Extract the (x, y) coordinate from the center of the cell holding the provided text.  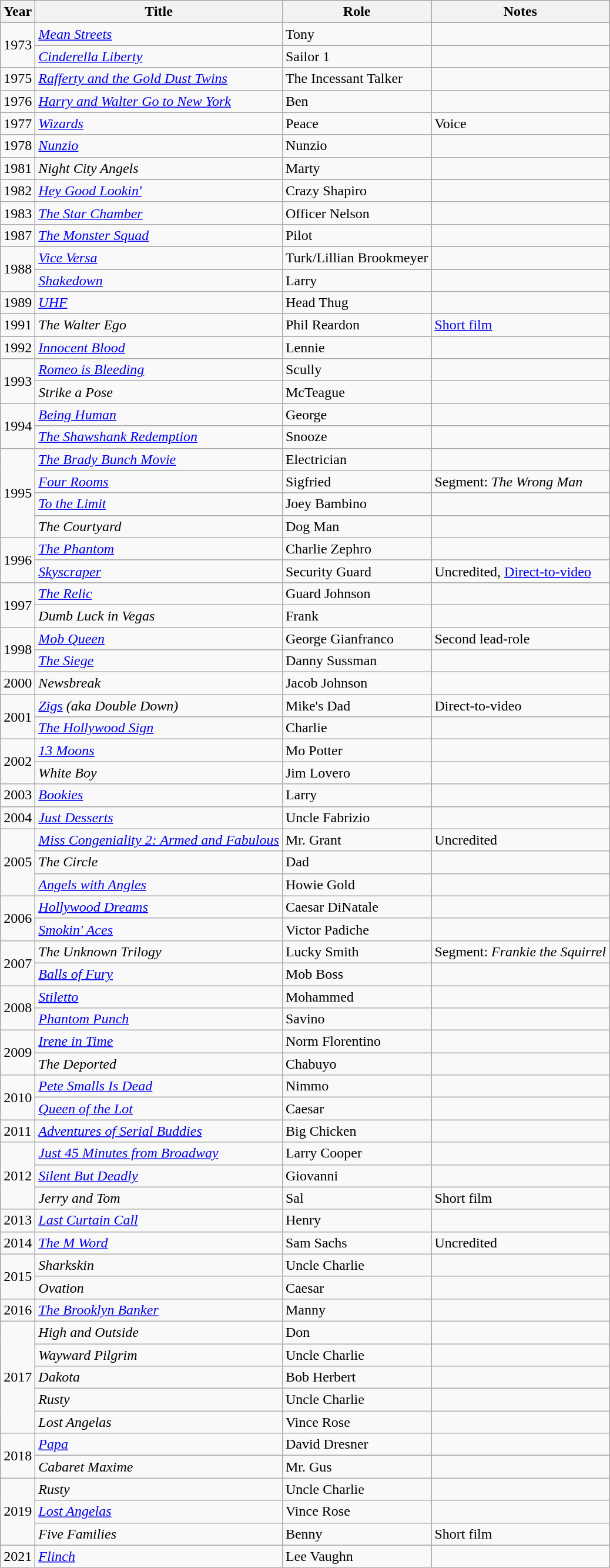
Shakedown (159, 281)
2018 (18, 1456)
The Hollywood Sign (159, 728)
Year (18, 12)
Dog Man (357, 526)
Last Curtain Call (159, 1220)
Mr. Gus (357, 1467)
David Dresner (357, 1444)
UHF (159, 303)
1989 (18, 303)
Just 45 Minutes from Broadway (159, 1153)
Skyscraper (159, 571)
2015 (18, 1276)
Mean Streets (159, 34)
Sharkskin (159, 1265)
2001 (18, 717)
Bob Herbert (357, 1377)
2000 (18, 683)
Crazy Shapiro (357, 191)
The Monster Squad (159, 235)
Phil Reardon (357, 325)
The Walter Ego (159, 325)
Queen of the Lot (159, 1109)
Ben (357, 101)
1987 (18, 235)
2011 (18, 1131)
2013 (18, 1220)
Giovanni (357, 1176)
Manny (357, 1310)
2016 (18, 1310)
Uncle Fabrizio (357, 818)
High and Outside (159, 1332)
Four Rooms (159, 482)
Jim Lovero (357, 773)
White Boy (159, 773)
Danny Sussman (357, 661)
2019 (18, 1512)
Howie Gold (357, 885)
Marty (357, 168)
Jacob Johnson (357, 683)
2017 (18, 1377)
Jerry and Tom (159, 1198)
Norm Florentino (357, 1042)
1975 (18, 79)
Wizards (159, 124)
Stiletto (159, 997)
1977 (18, 124)
The M Word (159, 1243)
1976 (18, 101)
Mob Boss (357, 974)
Nimmo (357, 1086)
2007 (18, 963)
1982 (18, 191)
Victor Padiche (357, 929)
2010 (18, 1097)
Just Desserts (159, 818)
1973 (18, 45)
1988 (18, 269)
Lucky Smith (357, 952)
2014 (18, 1243)
Direct-to-video (521, 706)
Head Thug (357, 303)
Bookies (159, 795)
2002 (18, 762)
Mr. Grant (357, 840)
1981 (18, 168)
Cabaret Maxime (159, 1467)
Segment: Frankie the Squirrel (521, 952)
1992 (18, 348)
Scully (357, 370)
Frank (357, 616)
1983 (18, 213)
1998 (18, 649)
2021 (18, 1556)
2012 (18, 1176)
1993 (18, 381)
Irene in Time (159, 1042)
McTeague (357, 392)
Voice (521, 124)
Smokin' Aces (159, 929)
Guard Johnson (357, 593)
Tony (357, 34)
1997 (18, 605)
Uncredited, Direct-to-video (521, 571)
Innocent Blood (159, 348)
Silent But Deadly (159, 1176)
Mohammed (357, 997)
Pete Smalls Is Dead (159, 1086)
Wayward Pilgrim (159, 1355)
2009 (18, 1053)
1994 (18, 426)
Savino (357, 1019)
Don (357, 1332)
Title (159, 12)
Role (357, 12)
George Gianfranco (357, 638)
Zigs (aka Double Down) (159, 706)
Angels with Angles (159, 885)
The Star Chamber (159, 213)
Notes (521, 12)
Chabuyo (357, 1064)
Sam Sachs (357, 1243)
The Incessant Talker (357, 79)
1991 (18, 325)
Joey Bambino (357, 504)
Mike's Dad (357, 706)
Phantom Punch (159, 1019)
Adventures of Serial Buddies (159, 1131)
Strike a Pose (159, 392)
Five Families (159, 1534)
Mob Queen (159, 638)
Miss Congeniality 2: Armed and Fabulous (159, 840)
Big Chicken (357, 1131)
2003 (18, 795)
Snooze (357, 437)
Pilot (357, 235)
1978 (18, 146)
Harry and Walter Go to New York (159, 101)
Larry Cooper (357, 1153)
1995 (18, 493)
2008 (18, 1008)
Hey Good Lookin' (159, 191)
Balls of Fury (159, 974)
Peace (357, 124)
Henry (357, 1220)
Security Guard (357, 571)
Dakota (159, 1377)
The Siege (159, 661)
The Shawshank Redemption (159, 437)
Sigfried (357, 482)
2004 (18, 818)
Being Human (159, 415)
Mo Potter (357, 750)
1996 (18, 560)
Caesar DiNatale (357, 907)
Rafferty and the Gold Dust Twins (159, 79)
Second lead-role (521, 638)
Sal (357, 1198)
Turk/Lillian Brookmeyer (357, 258)
Romeo is Bleeding (159, 370)
Electrician (357, 459)
The Courtyard (159, 526)
Benny (357, 1534)
The Relic (159, 593)
The Deported (159, 1064)
Dad (357, 862)
Segment: The Wrong Man (521, 482)
Cinderella Liberty (159, 56)
Flinch (159, 1556)
Newsbreak (159, 683)
Ovation (159, 1287)
The Circle (159, 862)
The Unknown Trilogy (159, 952)
Lee Vaughn (357, 1556)
To the Limit (159, 504)
Hollywood Dreams (159, 907)
Charlie (357, 728)
The Brooklyn Banker (159, 1310)
Charlie Zephro (357, 549)
The Phantom (159, 549)
2005 (18, 862)
Night City Angels (159, 168)
Vice Versa (159, 258)
Dumb Luck in Vegas (159, 616)
2006 (18, 918)
The Brady Bunch Movie (159, 459)
George (357, 415)
Sailor 1 (357, 56)
Lennie (357, 348)
Officer Nelson (357, 213)
Papa (159, 1444)
13 Moons (159, 750)
